Scan for the cell matching the given text and deliver its (X, Y) coordinate at center. 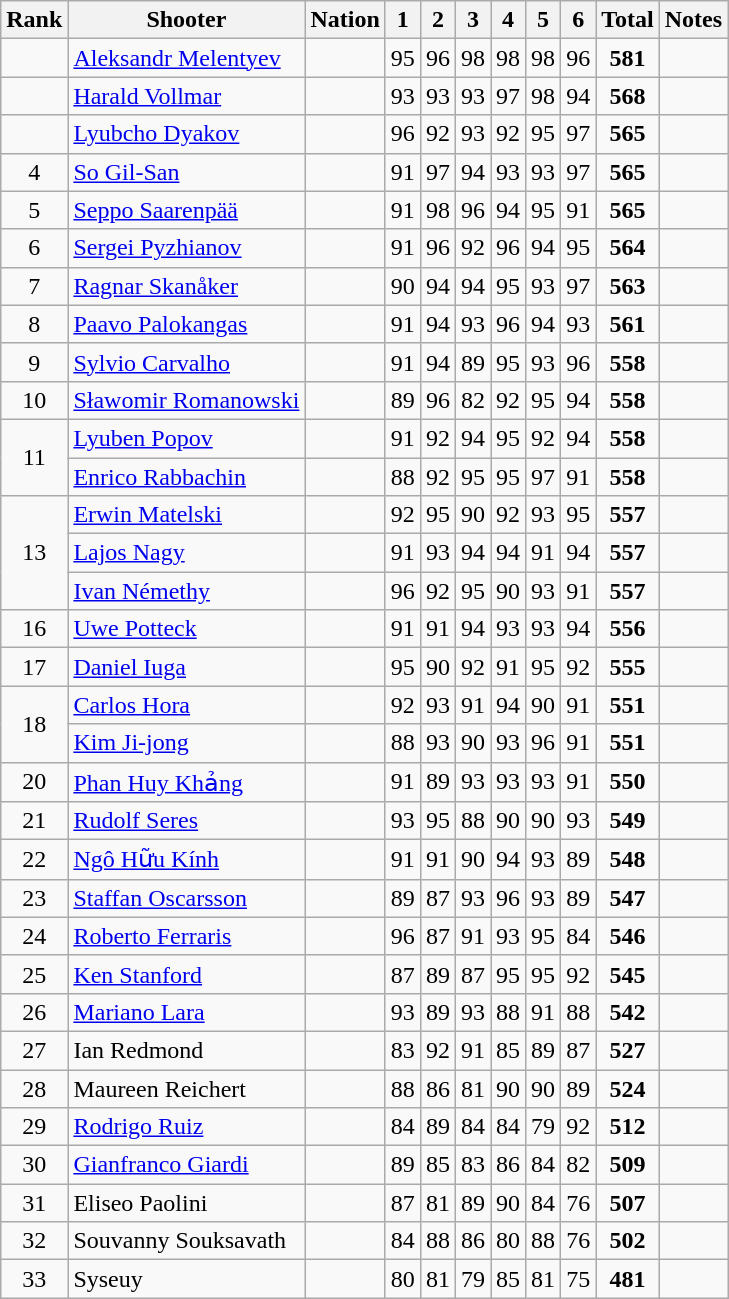
32 (34, 1241)
561 (628, 324)
30 (34, 1165)
25 (34, 974)
512 (628, 1127)
26 (34, 1012)
Ken Stanford (186, 974)
Notes (693, 20)
2 (438, 20)
Staffan Oscarsson (186, 898)
18 (34, 724)
542 (628, 1012)
Paavo Palokangas (186, 324)
11 (34, 457)
Seppo Saarenpää (186, 210)
548 (628, 860)
1 (402, 20)
524 (628, 1089)
Nation (345, 20)
547 (628, 898)
So Gil-San (186, 172)
22 (34, 860)
7 (34, 286)
24 (34, 936)
550 (628, 782)
Shooter (186, 20)
Souvanny Souksavath (186, 1241)
581 (628, 58)
Enrico Rabbachin (186, 477)
Sławomir Romanowski (186, 400)
Rudolf Seres (186, 821)
568 (628, 96)
564 (628, 248)
Phan Huy Khảng (186, 782)
23 (34, 898)
Lyuben Popov (186, 438)
28 (34, 1089)
556 (628, 629)
Ivan Némethy (186, 591)
Gianfranco Giardi (186, 1165)
Harald Vollmar (186, 96)
Syseuy (186, 1279)
549 (628, 821)
Lyubcho Dyakov (186, 134)
Rodrigo Ruiz (186, 1127)
3 (472, 20)
Total (628, 20)
Uwe Potteck (186, 629)
Sylvio Carvalho (186, 362)
545 (628, 974)
Roberto Ferraris (186, 936)
Ragnar Skanåker (186, 286)
20 (34, 782)
33 (34, 1279)
16 (34, 629)
Lajos Nagy (186, 553)
10 (34, 400)
Daniel Iuga (186, 667)
481 (628, 1279)
31 (34, 1203)
546 (628, 936)
Mariano Lara (186, 1012)
555 (628, 667)
Erwin Matelski (186, 515)
27 (34, 1050)
Sergei Pyzhianov (186, 248)
563 (628, 286)
527 (628, 1050)
Rank (34, 20)
17 (34, 667)
Ian Redmond (186, 1050)
13 (34, 553)
Kim Ji-jong (186, 743)
75 (578, 1279)
21 (34, 821)
8 (34, 324)
Maureen Reichert (186, 1089)
9 (34, 362)
29 (34, 1127)
Eliseo Paolini (186, 1203)
509 (628, 1165)
507 (628, 1203)
Ngô Hữu Kính (186, 860)
Carlos Hora (186, 705)
502 (628, 1241)
Aleksandr Melentyev (186, 58)
